Search for the cell housing the specified text and yield its [X, Y] center coordinate. 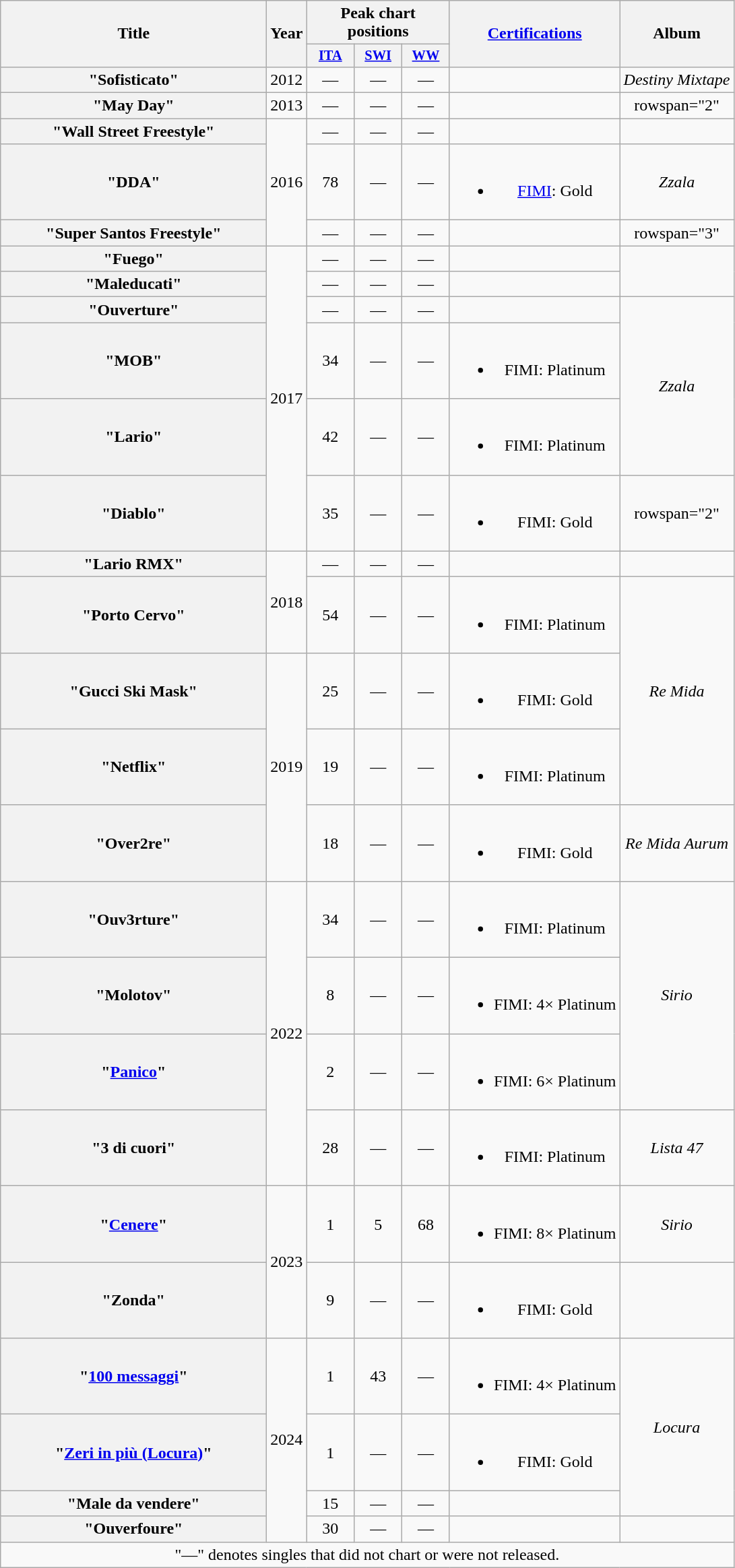
Destiny Mixtape [676, 79]
19 [330, 766]
"Zonda" [133, 1300]
"MOB" [133, 361]
43 [379, 1377]
"Molotov" [133, 995]
"Wall Street Freestyle" [133, 131]
FIMI: 6× Platinum [535, 1072]
"Male da vendere" [133, 1503]
"Ouv3rture" [133, 919]
Locura [676, 1427]
2016 [287, 182]
"Maleducati" [133, 284]
25 [330, 691]
9 [330, 1300]
Title [133, 34]
Album [676, 34]
"Lario RMX" [133, 564]
"Ouverfoure" [133, 1529]
Peak chart positions [379, 23]
"Porto Cervo" [133, 614]
"Fuego" [133, 259]
2 [330, 1072]
SWI [379, 56]
"DDA" [133, 182]
FIMI: 8× Platinum [535, 1224]
"Netflix" [133, 766]
42 [330, 436]
2022 [287, 1033]
"Zeri in più (Locura)" [133, 1452]
5 [379, 1224]
"Super Santos Freestyle" [133, 233]
2017 [287, 399]
Year [287, 34]
8 [330, 995]
"3 di cuori" [133, 1148]
78 [330, 182]
2024 [287, 1440]
2013 [287, 106]
28 [330, 1148]
"100 messaggi" [133, 1377]
"Ouverture" [133, 310]
35 [330, 513]
2012 [287, 79]
Certifications [535, 34]
"Diablo" [133, 513]
2019 [287, 766]
Lista 47 [676, 1148]
"Sofisticato" [133, 79]
ITA [330, 56]
54 [330, 614]
68 [426, 1224]
WW [426, 56]
"Over2re" [133, 843]
"Panico" [133, 1072]
"Gucci Ski Mask" [133, 691]
30 [330, 1529]
"Cenere" [133, 1224]
"—" denotes singles that did not chart or were not released. [367, 1555]
2023 [287, 1262]
18 [330, 843]
rowspan="3" [676, 233]
Re Mida Aurum [676, 843]
"May Day" [133, 106]
15 [330, 1503]
2018 [287, 602]
"Lario" [133, 436]
Re Mida [676, 691]
